Scan for the cell matching the given text and deliver its [X, Y] coordinate at center. 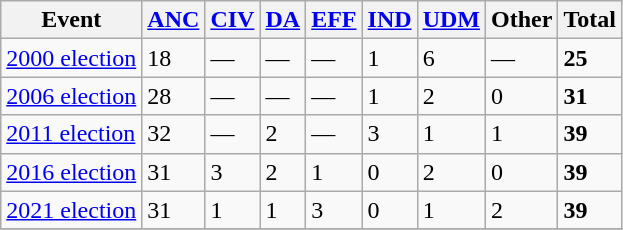
2000 election [72, 58]
2011 election [72, 134]
28 [174, 96]
Event [72, 20]
Total [590, 20]
2021 election [72, 210]
18 [174, 58]
Other [522, 20]
EFF [334, 20]
2006 election [72, 96]
CIV [232, 20]
2016 election [72, 172]
6 [451, 58]
IND [390, 20]
25 [590, 58]
UDM [451, 20]
DA [283, 20]
32 [174, 134]
ANC [174, 20]
